For the text-containing cell, return its midpoint in (x, y) coordinate format. 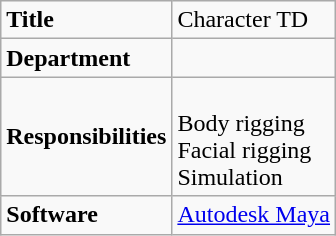
Character TD (254, 20)
Software (86, 215)
Body rigging Facial rigging Simulation (254, 136)
Autodesk Maya (254, 215)
Title (86, 20)
Department (86, 58)
Responsibilities (86, 136)
